Locate the cell with the specified text and output its [X, Y] center coordinate. 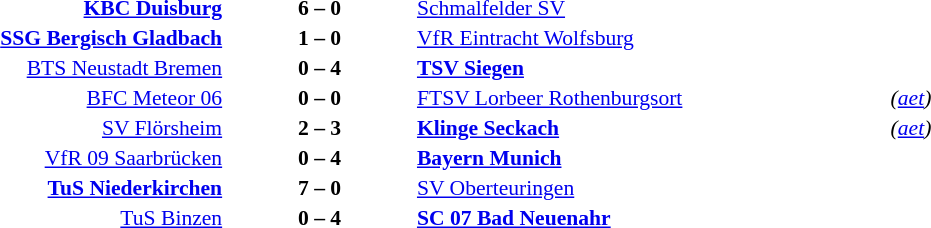
2 – 3 [320, 128]
TSV Siegen [651, 68]
SV Oberteuringen [651, 188]
7 – 0 [320, 188]
VfR Eintracht Wolfsburg [651, 38]
0 – 0 [320, 98]
1 – 0 [320, 38]
FTSV Lorbeer Rothenburgsort [651, 98]
Bayern Munich [651, 158]
Klinge Seckach [651, 128]
